For the text-containing cell, return its midpoint in (x, y) coordinate format. 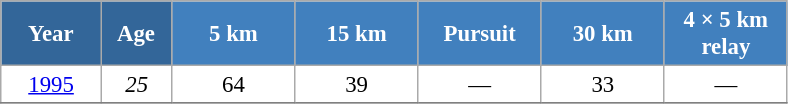
5 km (234, 34)
Pursuit (480, 34)
30 km (602, 34)
33 (602, 85)
Year (52, 34)
39 (356, 85)
1995 (52, 85)
4 × 5 km relay (726, 34)
Age (136, 34)
25 (136, 85)
15 km (356, 34)
64 (234, 85)
